For the text-containing cell, return its midpoint in (X, Y) coordinate format. 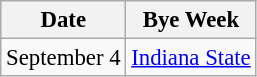
Bye Week (191, 20)
Date (64, 20)
Indiana State (191, 58)
September 4 (64, 58)
